Identify which cell holds the provided text, then report its [X, Y] central coordinate. 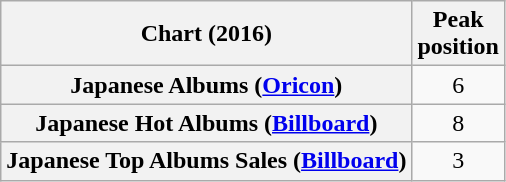
6 [458, 85]
Japanese Albums (Oricon) [206, 85]
Japanese Top Albums Sales (Billboard) [206, 161]
Chart (2016) [206, 34]
3 [458, 161]
Peak position [458, 34]
Japanese Hot Albums (Billboard) [206, 123]
8 [458, 123]
